Find where the given text appears and provide that cell's center as [x, y] coordinate. 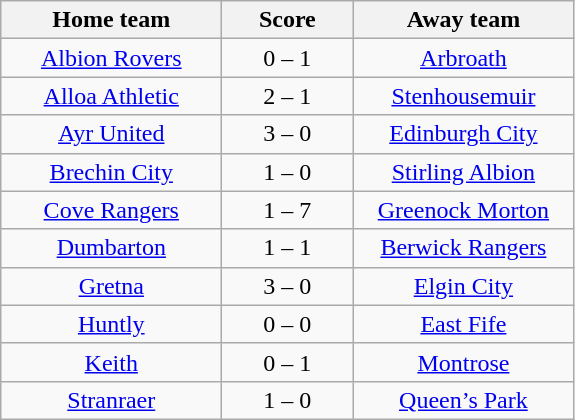
Greenock Morton [464, 210]
Berwick Rangers [464, 248]
Stirling Albion [464, 172]
0 – 0 [288, 324]
Stenhousemuir [464, 96]
Gretna [112, 286]
Score [288, 20]
Montrose [464, 362]
Dumbarton [112, 248]
Home team [112, 20]
Ayr United [112, 134]
Albion Rovers [112, 58]
Brechin City [112, 172]
Keith [112, 362]
1 – 7 [288, 210]
Edinburgh City [464, 134]
Huntly [112, 324]
Elgin City [464, 286]
Cove Rangers [112, 210]
2 – 1 [288, 96]
Away team [464, 20]
Queen’s Park [464, 400]
Stranraer [112, 400]
1 – 1 [288, 248]
Alloa Athletic [112, 96]
East Fife [464, 324]
Arbroath [464, 58]
